Return the (X, Y) coordinate for the center point of the cell that contains the specified text.  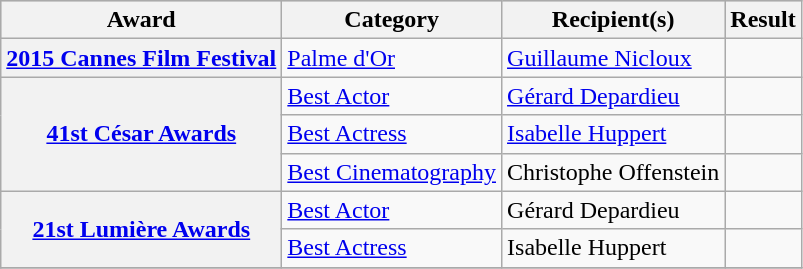
41st César Awards (142, 134)
Christophe Offenstein (614, 172)
Best Cinematography (392, 172)
Category (392, 20)
Recipient(s) (614, 20)
Guillaume Nicloux (614, 58)
2015 Cannes Film Festival (142, 58)
21st Lumière Awards (142, 229)
Palme d'Or (392, 58)
Award (142, 20)
Result (763, 20)
